Identify which cell holds the provided text, then report its [x, y] central coordinate. 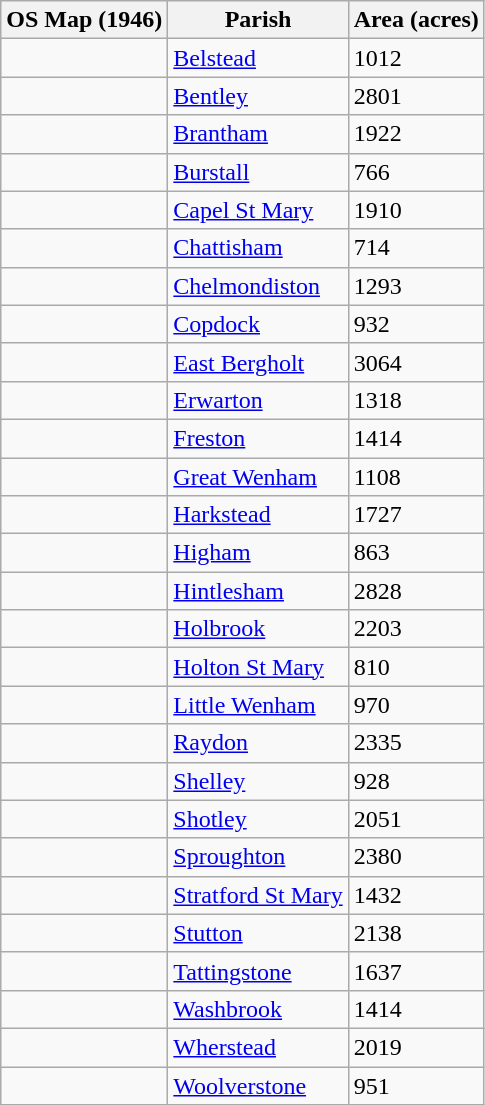
3064 [416, 362]
Shotley [258, 819]
2051 [416, 819]
Brantham [258, 134]
Stutton [258, 933]
Tattingstone [258, 971]
Erwarton [258, 400]
2380 [416, 857]
Little Wenham [258, 705]
1910 [416, 210]
Wherstead [258, 1047]
2138 [416, 933]
2203 [416, 629]
714 [416, 248]
Raydon [258, 743]
OS Map (1946) [84, 20]
Great Wenham [258, 477]
2828 [416, 591]
1318 [416, 400]
Washbrook [258, 1009]
Chattisham [258, 248]
2019 [416, 1047]
Bentley [258, 96]
Burstall [258, 172]
2801 [416, 96]
2335 [416, 743]
Hintlesham [258, 591]
810 [416, 667]
Chelmondiston [258, 286]
Sproughton [258, 857]
Holbrook [258, 629]
Copdock [258, 324]
Shelley [258, 781]
Area (acres) [416, 20]
East Bergholt [258, 362]
Belstead [258, 58]
863 [416, 553]
970 [416, 705]
1637 [416, 971]
Capel St Mary [258, 210]
Holton St Mary [258, 667]
951 [416, 1085]
1108 [416, 477]
Parish [258, 20]
932 [416, 324]
1432 [416, 895]
1012 [416, 58]
1922 [416, 134]
Stratford St Mary [258, 895]
1727 [416, 515]
Harkstead [258, 515]
Higham [258, 553]
928 [416, 781]
Woolverstone [258, 1085]
1293 [416, 286]
766 [416, 172]
Freston [258, 438]
